Locate the cell with the specified text and output its (X, Y) center coordinate. 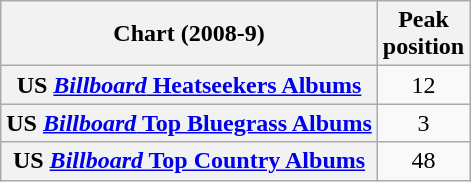
48 (423, 161)
Chart (2008-9) (190, 34)
US Billboard Top Bluegrass Albums (190, 123)
3 (423, 123)
US Billboard Heatseekers Albums (190, 85)
US Billboard Top Country Albums (190, 161)
12 (423, 85)
Peakposition (423, 34)
